Detect which cell encompasses the target text, then output its (x, y) center coordinate. 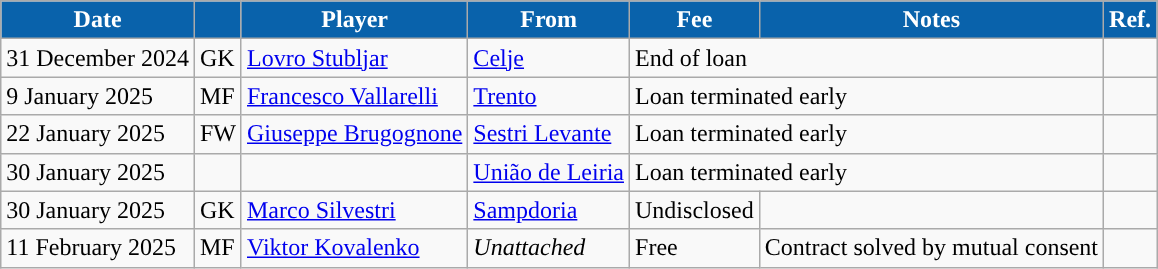
Celje (549, 58)
Fee (695, 20)
Giuseppe Brugognone (354, 134)
22 January 2025 (98, 134)
União de Leiria (549, 172)
Player (354, 20)
9 January 2025 (98, 96)
Sampdoria (549, 210)
Ref. (1130, 20)
Francesco Vallarelli (354, 96)
Contract solved by mutual consent (931, 248)
End of loan (867, 58)
Marco Silvestri (354, 210)
Undisclosed (695, 210)
Trento (549, 96)
From (549, 20)
31 December 2024 (98, 58)
Notes (931, 20)
Viktor Kovalenko (354, 248)
Free (695, 248)
Date (98, 20)
Sestri Levante (549, 134)
11 February 2025 (98, 248)
FW (218, 134)
Lovro Stubljar (354, 58)
Unattached (549, 248)
